Search for the cell housing the specified text and yield its [x, y] center coordinate. 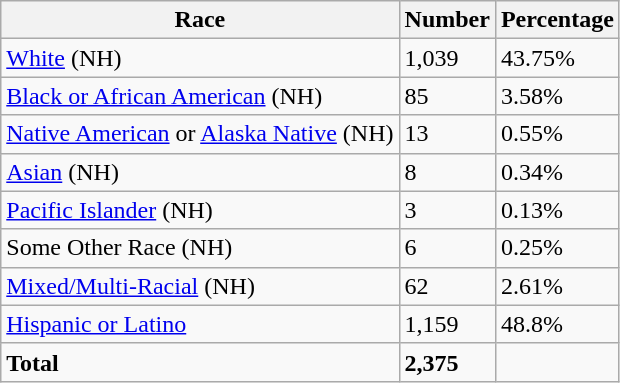
Mixed/Multi-Racial (NH) [200, 286]
Some Other Race (NH) [200, 248]
Number [447, 20]
3 [447, 210]
Hispanic or Latino [200, 324]
62 [447, 286]
White (NH) [200, 58]
2.61% [557, 286]
Asian (NH) [200, 172]
1,039 [447, 58]
2,375 [447, 362]
0.25% [557, 248]
0.13% [557, 210]
Pacific Islander (NH) [200, 210]
48.8% [557, 324]
Race [200, 20]
43.75% [557, 58]
Black or African American (NH) [200, 96]
13 [447, 134]
Percentage [557, 20]
6 [447, 248]
8 [447, 172]
Native American or Alaska Native (NH) [200, 134]
3.58% [557, 96]
85 [447, 96]
Total [200, 362]
0.34% [557, 172]
1,159 [447, 324]
0.55% [557, 134]
